Find where the given text appears and provide that cell's center as [x, y] coordinate. 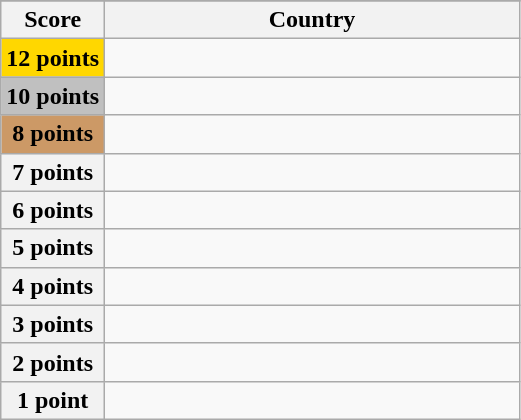
Score [53, 20]
Country [312, 20]
12 points [53, 58]
4 points [53, 286]
1 point [53, 400]
3 points [53, 324]
5 points [53, 248]
10 points [53, 96]
6 points [53, 210]
7 points [53, 172]
2 points [53, 362]
8 points [53, 134]
